Output the [X, Y] coordinate of the center of the cell containing the given text.  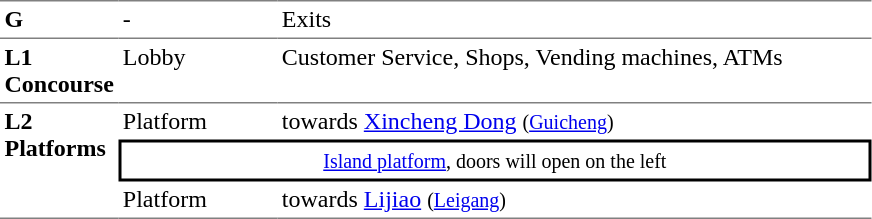
Platform [198, 122]
towards Xincheng Dong (Guicheng) [574, 122]
Island platform, doors will open on the left [494, 161]
Customer Service, Shops, Vending machines, ATMs [574, 71]
Lobby [198, 71]
Exits [574, 19]
G [59, 19]
- [198, 19]
L1Concourse [59, 71]
